Return [X, Y] of the center of cell containing provided text 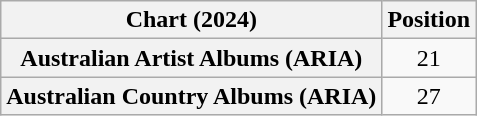
Position [429, 20]
27 [429, 96]
21 [429, 58]
Chart (2024) [192, 20]
Australian Artist Albums (ARIA) [192, 58]
Australian Country Albums (ARIA) [192, 96]
